Capture the cell that displays the provided text and extract its (X, Y) central coordinate. 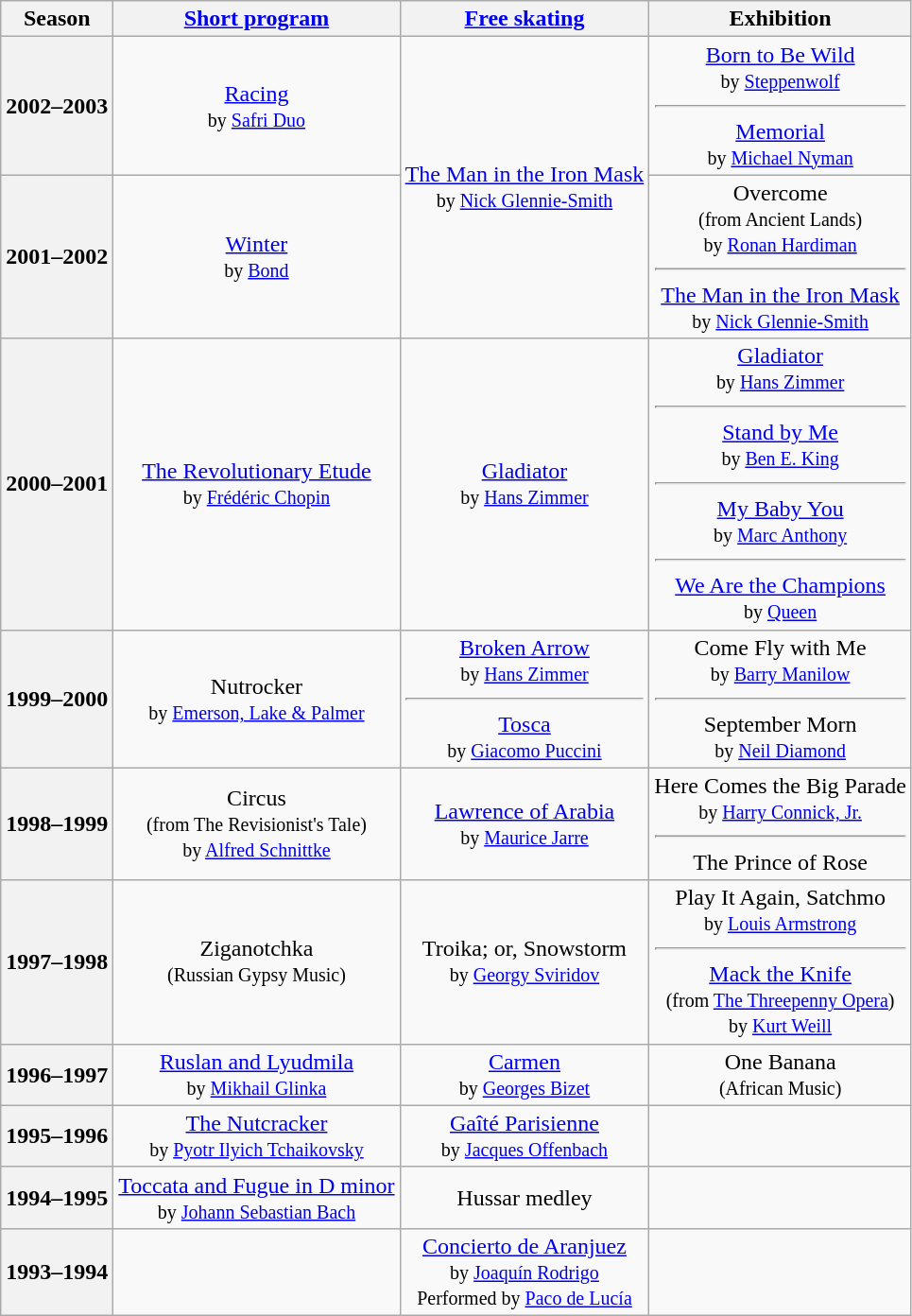
Hussar medley (525, 1197)
2002–2003 (57, 106)
Here Comes the Big Parade by Harry Connick, Jr. The Prince of Rose (781, 824)
Ziganotchka (Russian Gypsy Music) (257, 962)
The Nutcracker by Pyotr Ilyich Tchaikovsky (257, 1136)
Circus (from The Revisionist's Tale) by Alfred Schnittke (257, 824)
One Banana (African Music) (781, 1074)
Carmen by Georges Bizet (525, 1074)
Troika; or, Snowstorm by Georgy Sviridov (525, 962)
Gladiator by Hans Zimmer Stand by Me by Ben E. King My Baby You by Marc Anthony We Are the Champions by Queen (781, 484)
Winter by Bond (257, 257)
Lawrence of Arabia by Maurice Jarre (525, 824)
Play It Again, Satchmo by Louis Armstrong Mack the Knife (from The Threepenny Opera) by Kurt Weill (781, 962)
2001–2002 (57, 257)
Come Fly with Me by Barry Manilow September Morn by Neil Diamond (781, 699)
Toccata and Fugue in D minor by Johann Sebastian Bach (257, 1197)
Born to Be Wild by Steppenwolf Memorial by Michael Nyman (781, 106)
Gladiator by Hans Zimmer (525, 484)
Concierto de Aranjuez by Joaquín Rodrigo Performed by Paco de Lucía (525, 1272)
Free skating (525, 19)
Exhibition (781, 19)
1994–1995 (57, 1197)
1999–2000 (57, 699)
Season (57, 19)
1997–1998 (57, 962)
Nutrocker by Emerson, Lake & Palmer (257, 699)
The Revolutionary Etude by Frédéric Chopin (257, 484)
Overcome (from Ancient Lands) by Ronan Hardiman The Man in the Iron Mask by Nick Glennie-Smith (781, 257)
2000–2001 (57, 484)
1995–1996 (57, 1136)
Racing by Safri Duo (257, 106)
1998–1999 (57, 824)
Gaîté Parisienne by Jacques Offenbach (525, 1136)
The Man in the Iron Mask by Nick Glennie-Smith (525, 187)
Broken Arrow by Hans Zimmer Tosca by Giacomo Puccini (525, 699)
Short program (257, 19)
1993–1994 (57, 1272)
1996–1997 (57, 1074)
Ruslan and Lyudmila by Mikhail Glinka (257, 1074)
